Return (X, Y) of the center of cell containing provided text 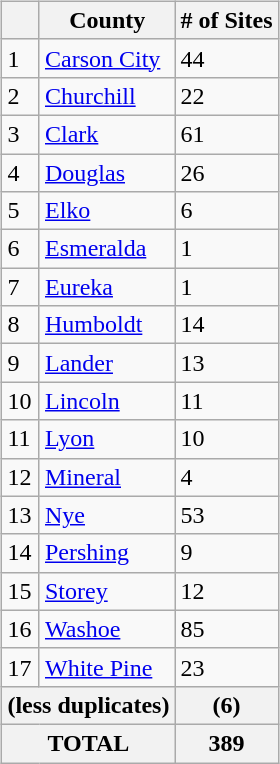
5 (21, 211)
Humboldt (106, 325)
2 (21, 96)
Storey (106, 591)
Lander (106, 363)
Carson City (106, 58)
Douglas (106, 173)
26 (226, 173)
Nye (106, 515)
23 (226, 667)
Washoe (106, 629)
Eureka (106, 287)
61 (226, 134)
(less duplicates) (88, 705)
# of Sites (226, 20)
53 (226, 515)
TOTAL (88, 743)
22 (226, 96)
44 (226, 58)
White Pine (106, 667)
8 (21, 325)
3 (21, 134)
Lincoln (106, 401)
Clark (106, 134)
Esmeralda (106, 249)
16 (21, 629)
389 (226, 743)
17 (21, 667)
Pershing (106, 553)
7 (21, 287)
Mineral (106, 477)
Elko (106, 211)
Lyon (106, 439)
Churchill (106, 96)
15 (21, 591)
85 (226, 629)
County (106, 20)
(6) (226, 705)
